Extract the (X, Y) coordinate from the center of the cell holding the provided text.  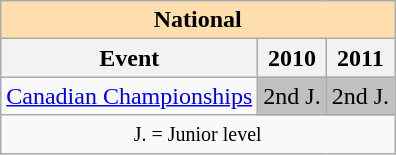
J. = Junior level (198, 134)
Canadian Championships (130, 96)
Event (130, 58)
2011 (360, 58)
2010 (292, 58)
National (198, 20)
